Identify which cell holds the provided text, then report its [X, Y] central coordinate. 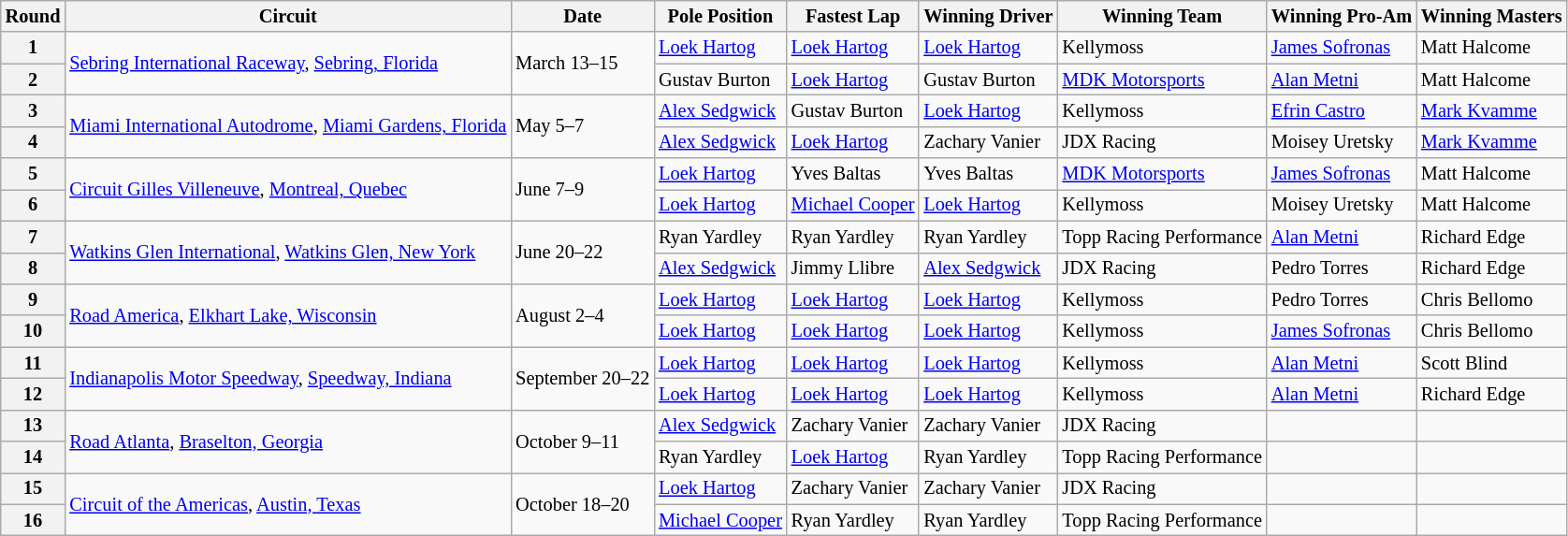
Indianapolis Motor Speedway, Speedway, Indiana [288, 378]
Sebring International Raceway, Sebring, Florida [288, 64]
7 [34, 237]
4 [34, 142]
5 [34, 174]
Miami International Autodrome, Miami Gardens, Florida [288, 125]
13 [34, 426]
Circuit Gilles Villeneuve, Montreal, Quebec [288, 189]
Watkins Glen International, Watkins Glen, New York [288, 253]
14 [34, 457]
May 5–7 [582, 125]
10 [34, 331]
16 [34, 520]
October 9–11 [582, 442]
Circuit [288, 16]
Road Atlanta, Braselton, Georgia [288, 442]
Road America, Elkhart Lake, Wisconsin [288, 314]
Winning Masters [1491, 16]
Efrin Castro [1342, 110]
Scott Blind [1491, 363]
June 7–9 [582, 189]
Date [582, 16]
3 [34, 110]
March 13–15 [582, 64]
June 20–22 [582, 253]
Pole Position [720, 16]
Winning Pro-Am [1342, 16]
September 20–22 [582, 378]
9 [34, 299]
12 [34, 394]
August 2–4 [582, 314]
Circuit of the Americas, Austin, Texas [288, 503]
8 [34, 268]
Fastest Lap [853, 16]
Round [34, 16]
Jimmy Llibre [853, 268]
1 [34, 48]
6 [34, 205]
Winning Team [1162, 16]
11 [34, 363]
15 [34, 488]
2 [34, 80]
October 18–20 [582, 503]
Winning Driver [988, 16]
